For the text-containing cell, return its midpoint in (X, Y) coordinate format. 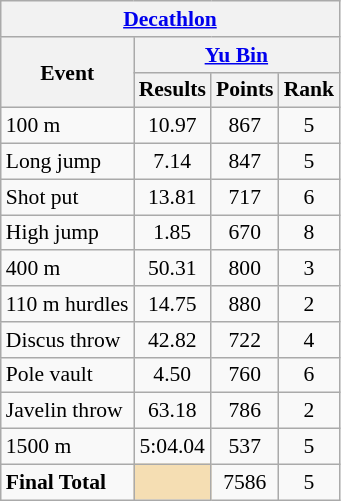
63.18 (172, 411)
4.50 (172, 375)
786 (245, 411)
670 (245, 233)
1500 m (68, 447)
Decathlon (170, 19)
537 (245, 447)
760 (245, 375)
847 (245, 162)
1.85 (172, 233)
867 (245, 126)
Results (172, 90)
Yu Bin (237, 55)
717 (245, 197)
Final Total (68, 482)
100 m (68, 126)
5:04.04 (172, 447)
Rank (310, 90)
880 (245, 304)
400 m (68, 269)
Event (68, 72)
7.14 (172, 162)
14.75 (172, 304)
3 (310, 269)
10.97 (172, 126)
Points (245, 90)
Pole vault (68, 375)
800 (245, 269)
Javelin throw (68, 411)
Shot put (68, 197)
7586 (245, 482)
8 (310, 233)
Long jump (68, 162)
4 (310, 340)
110 m hurdles (68, 304)
722 (245, 340)
Discus throw (68, 340)
42.82 (172, 340)
High jump (68, 233)
50.31 (172, 269)
13.81 (172, 197)
